Return (X, Y) of the center of cell containing provided text 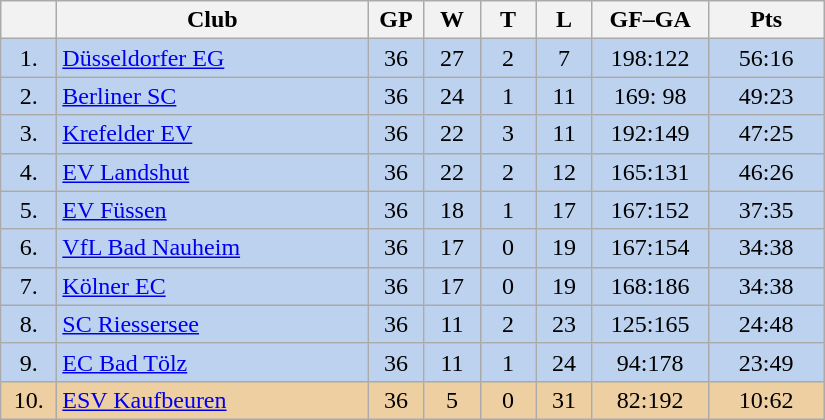
24:48 (766, 324)
SC Riessersee (212, 324)
3 (508, 134)
18 (452, 210)
GP (396, 20)
W (452, 20)
82:192 (650, 400)
168:186 (650, 286)
ESV Kaufbeuren (212, 400)
2. (29, 96)
Pts (766, 20)
Berliner SC (212, 96)
37:35 (766, 210)
56:16 (766, 58)
94:178 (650, 362)
L (564, 20)
GF–GA (650, 20)
167:154 (650, 248)
10. (29, 400)
7. (29, 286)
Düsseldorfer EG (212, 58)
EC Bad Tölz (212, 362)
Krefelder EV (212, 134)
125:165 (650, 324)
4. (29, 172)
1. (29, 58)
46:26 (766, 172)
Club (212, 20)
27 (452, 58)
Kölner EC (212, 286)
8. (29, 324)
9. (29, 362)
167:152 (650, 210)
VfL Bad Nauheim (212, 248)
5. (29, 210)
165:131 (650, 172)
7 (564, 58)
6. (29, 248)
EV Füssen (212, 210)
198:122 (650, 58)
EV Landshut (212, 172)
192:149 (650, 134)
169: 98 (650, 96)
49:23 (766, 96)
5 (452, 400)
10:62 (766, 400)
31 (564, 400)
T (508, 20)
12 (564, 172)
3. (29, 134)
23:49 (766, 362)
47:25 (766, 134)
23 (564, 324)
